Scan for the cell matching the given text and deliver its [x, y] coordinate at center. 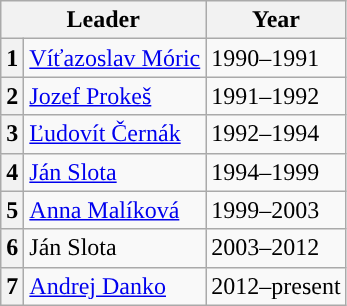
2012–present [276, 286]
Anna Malíková [115, 210]
4 [12, 172]
Andrej Danko [115, 286]
1994–1999 [276, 172]
5 [12, 210]
6 [12, 248]
1992–1994 [276, 134]
3 [12, 134]
7 [12, 286]
1 [12, 58]
Jozef Prokeš [115, 96]
1991–1992 [276, 96]
1999–2003 [276, 210]
Ľudovít Černák [115, 134]
Leader [104, 20]
2003–2012 [276, 248]
1990–1991 [276, 58]
2 [12, 96]
Víťazoslav Móric [115, 58]
Year [276, 20]
